Detect which cell encompasses the target text, then output its [X, Y] center coordinate. 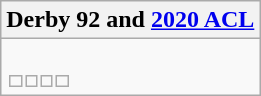
Derby 92 and 2020 ACL [130, 20]
